Extract the [X, Y] coordinate from the center of the cell holding the provided text.  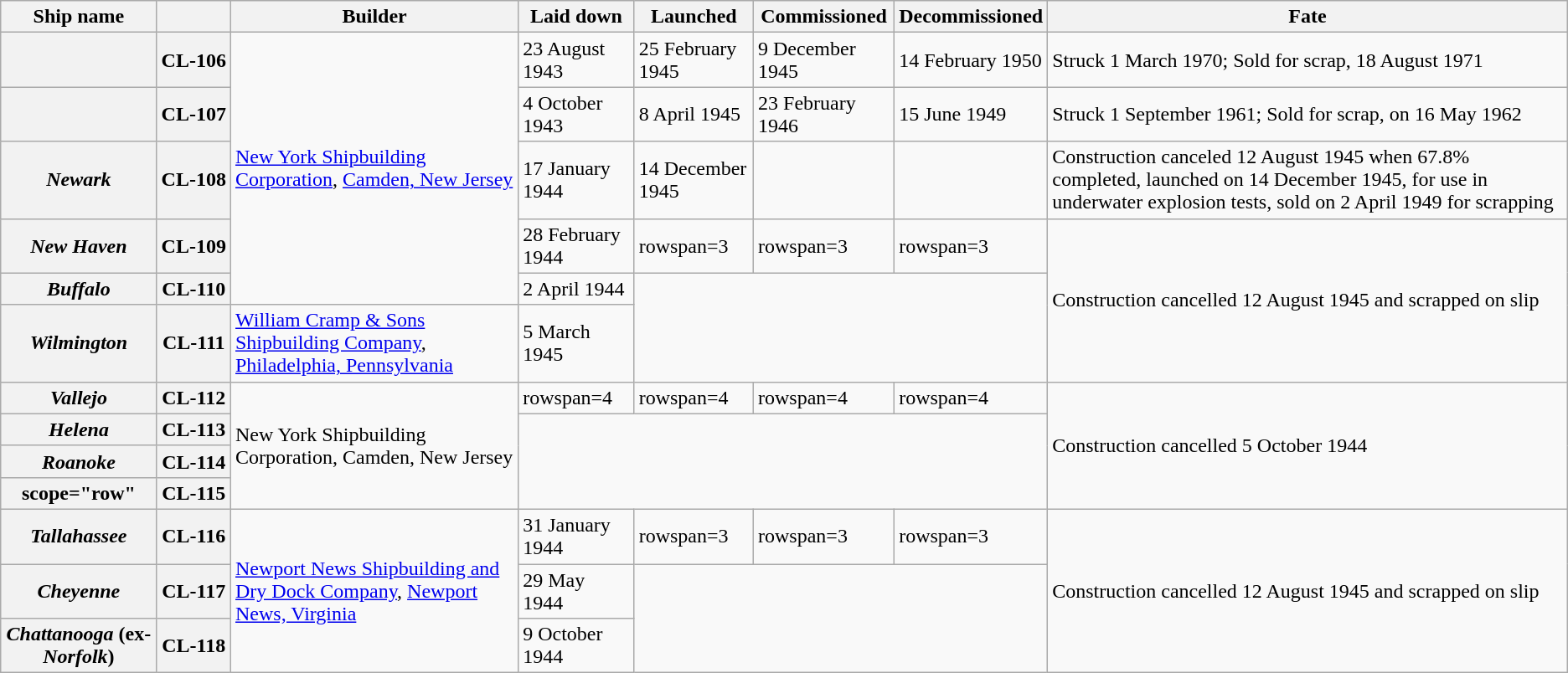
Struck 1 March 1970; Sold for scrap, 18 August 1971 [1308, 60]
Fate [1308, 17]
Launched [694, 17]
8 April 1945 [694, 114]
31 January 1944 [576, 536]
scope="row" [79, 493]
2 April 1944 [576, 289]
Tallahassee [79, 536]
14 December 1945 [694, 180]
29 May 1944 [576, 591]
Chattanooga (ex-Norfolk) [79, 646]
CL-106 [193, 60]
CL-109 [193, 246]
Wilmington [79, 343]
Ship name [79, 17]
9 October 1944 [576, 646]
New Haven [79, 246]
William Cramp & Sons Shipbuilding Company, Philadelphia, Pennsylvania [374, 343]
Cheyenne [79, 591]
CL-115 [193, 493]
Struck 1 September 1961; Sold for scrap, on 16 May 1962 [1308, 114]
CL-111 [193, 343]
CL-112 [193, 398]
CL-116 [193, 536]
23 February 1946 [824, 114]
Construction cancelled 5 October 1944 [1308, 445]
Laid down [576, 17]
Newark [79, 180]
Buffalo [79, 289]
14 February 1950 [972, 60]
Decommissioned [972, 17]
CL-118 [193, 646]
23 August 1943 [576, 60]
Vallejo [79, 398]
5 March 1945 [576, 343]
CL-113 [193, 429]
17 January 1944 [576, 180]
Builder [374, 17]
Roanoke [79, 461]
28 February 1944 [576, 246]
25 February 1945 [694, 60]
Helena [79, 429]
4 October 1943 [576, 114]
CL-107 [193, 114]
CL-117 [193, 591]
15 June 1949 [972, 114]
CL-114 [193, 461]
CL-110 [193, 289]
CL-108 [193, 180]
Newport News Shipbuilding and Dry Dock Company, Newport News, Virginia [374, 591]
Commissioned [824, 17]
9 December 1945 [824, 60]
